Return the [X, Y] coordinate for the center point of the cell that contains the specified text.  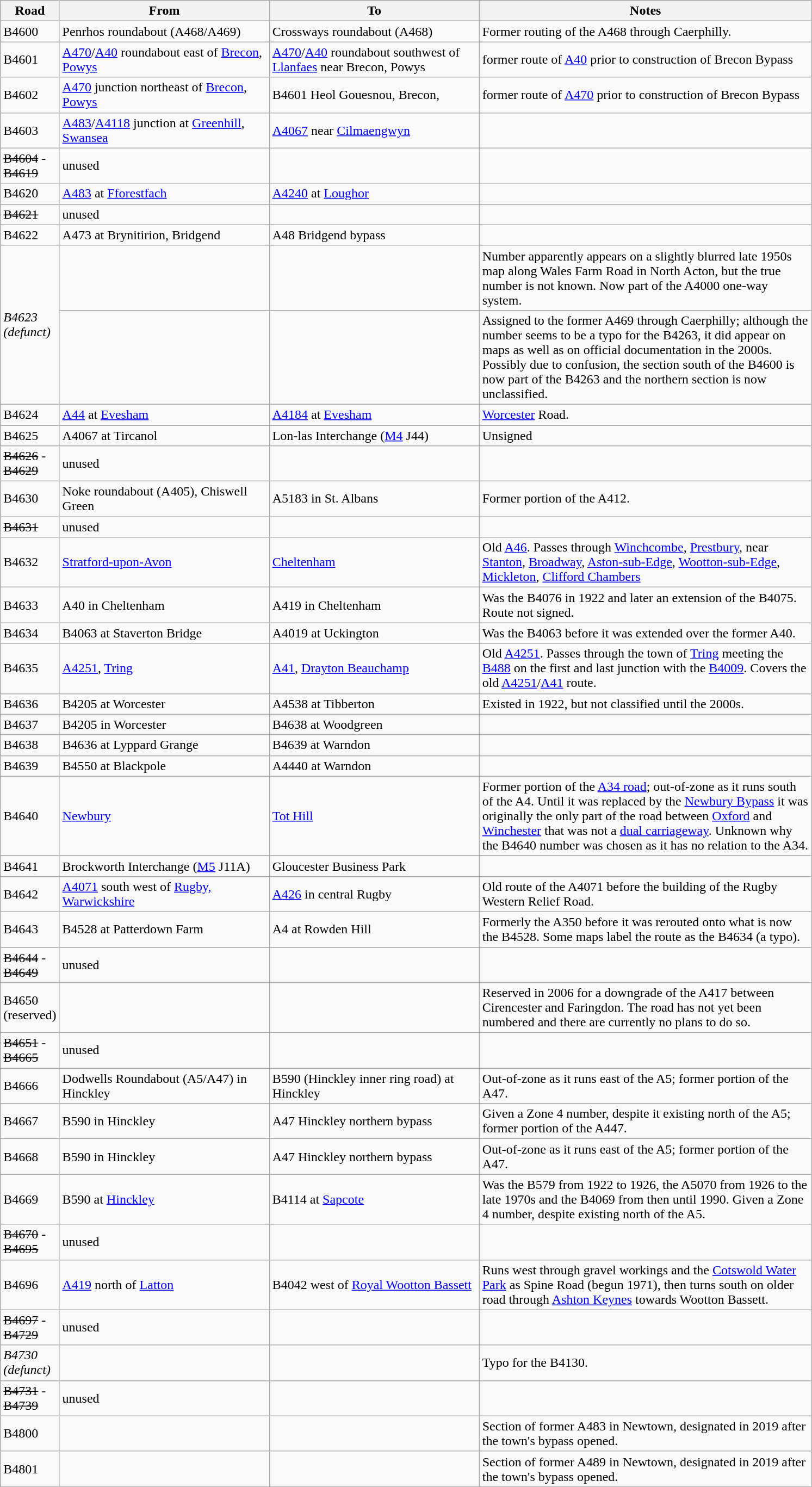
A5183 in St. Albans [374, 499]
A4440 at Warndon [374, 766]
B4670 - B4695 [30, 1242]
B4633 [30, 605]
B4528 at Patterdown Farm [164, 929]
B4696 [30, 1285]
B4638 [30, 745]
Gloucester Business Park [374, 866]
B4631 [30, 527]
B4600 [30, 32]
A48 Bridgend bypass [374, 235]
A470/A40 roundabout east of Brecon, Powys [164, 60]
B4114 at Sapcote [374, 1199]
B4800 [30, 1434]
A4067 near Cilmaengwyn [374, 131]
B4641 [30, 866]
B4634 [30, 633]
A40 in Cheltenham [164, 605]
B4620 [30, 194]
Notes [645, 11]
B4666 [30, 1086]
Penrhos roundabout (A468/A469) [164, 32]
B4632 [30, 562]
B4651 - B4665 [30, 1051]
A470 junction northeast of Brecon, Powys [164, 95]
A419 in Cheltenham [374, 605]
B4669 [30, 1199]
A4 at Rowden Hill [374, 929]
Old A46. Passes through Winchcombe, Prestbury, near Stanton, Broadway, Aston-sub-Edge, Wootton-sub-Edge, Mickleton, Clifford Chambers [645, 562]
Section of former A483 in Newtown, designated in 2019 after the town's bypass opened. [645, 1434]
From [164, 11]
To [374, 11]
Crossways roundabout (A468) [374, 32]
A4067 at Tircanol [164, 436]
B4601 [30, 60]
A426 in central Rugby [374, 894]
B4637 [30, 724]
B4667 [30, 1122]
B590 at Hinckley [164, 1199]
B4604 - B4619 [30, 165]
Formerly the A350 before it was rerouted onto what is now the B4528. Some maps label the route as the B4634 (a typo). [645, 929]
Cheltenham [374, 562]
B4730 (defunct) [30, 1363]
B4650 (reserved) [30, 1008]
Noke roundabout (A405), Chiswell Green [164, 499]
Dodwells Roundabout (A5/A47) in Hinckley [164, 1086]
Road [30, 11]
Was the B4063 before it was extended over the former A40. [645, 633]
B4635 [30, 668]
Lon-las Interchange (M4 J44) [374, 436]
B4205 at Worcester [164, 704]
B4624 [30, 414]
Worcester Road. [645, 414]
A483 at Fforestfach [164, 194]
A41, Drayton Beauchamp [374, 668]
A4251, Tring [164, 668]
B4602 [30, 95]
Stratford-upon-Avon [164, 562]
B4603 [30, 131]
B4623 (defunct) [30, 325]
A4184 at Evesham [374, 414]
former route of A40 prior to construction of Brecon Bypass [645, 60]
A419 north of Latton [164, 1285]
Former routing of the A468 through Caerphilly. [645, 32]
A483/A4118 junction at Greenhill, Swansea [164, 131]
B4668 [30, 1156]
A470/A40 roundabout southwest of Llanfaes near Brecon, Powys [374, 60]
A4538 at Tibberton [374, 704]
B4550 at Blackpole [164, 766]
B4644 - B4649 [30, 965]
B4731 - B4739 [30, 1398]
B4622 [30, 235]
Newbury [164, 816]
Old A4251. Passes through the town of Tring meeting the B488 on the first and last junction with the B4009. Covers the old A4251/A41 route. [645, 668]
B4042 west of Royal Wootton Bassett [374, 1285]
B4625 [30, 436]
Tot Hill [374, 816]
A4071 south west of Rugby, Warwickshire [164, 894]
A44 at Evesham [164, 414]
B4630 [30, 499]
B590 (Hinckley inner ring road) at Hinckley [374, 1086]
Existed in 1922, but not classified until the 2000s. [645, 704]
B4640 [30, 816]
Given a Zone 4 number, despite it existing north of the A5; former portion of the A447. [645, 1122]
B4642 [30, 894]
Typo for the B4130. [645, 1363]
B4801 [30, 1469]
B4063 at Staverton Bridge [164, 633]
Brockworth Interchange (M5 J11A) [164, 866]
B4636 at Lyppard Grange [164, 745]
Former portion of the A412. [645, 499]
Was the B4076 in 1922 and later an extension of the B4075. Route not signed. [645, 605]
B4205 in Worcester [164, 724]
Section of former A489 in Newtown, designated in 2019 after the town's bypass opened. [645, 1469]
A4019 at Uckington [374, 633]
Old route of the A4071 before the building of the Rugby Western Relief Road. [645, 894]
B4626 - B4629 [30, 463]
B4601 Heol Gouesnou, Brecon, [374, 95]
B4639 at Warndon [374, 745]
B4621 [30, 214]
B4639 [30, 766]
A4240 at Loughor [374, 194]
B4697 - B4729 [30, 1327]
A473 at Brynitirion, Bridgend [164, 235]
B4643 [30, 929]
B4638 at Woodgreen [374, 724]
B4636 [30, 704]
former route of A470 prior to construction of Brecon Bypass [645, 95]
Unsigned [645, 436]
